Return the (x, y) coordinate for the center point of the cell that contains the specified text.  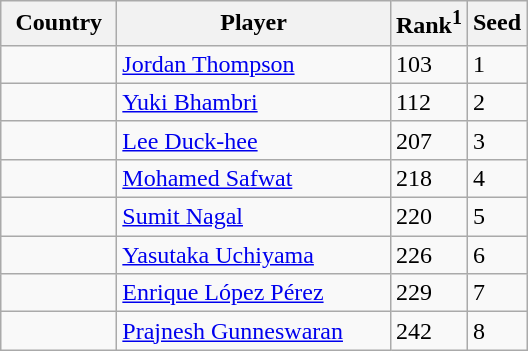
242 (428, 331)
112 (428, 102)
5 (496, 217)
4 (496, 178)
Jordan Thompson (254, 64)
226 (428, 255)
Yasutaka Uchiyama (254, 255)
1 (496, 64)
218 (428, 178)
Yuki Bhambri (254, 102)
Country (59, 24)
Mohamed Safwat (254, 178)
Prajnesh Gunneswaran (254, 331)
2 (496, 102)
220 (428, 217)
6 (496, 255)
Lee Duck-hee (254, 140)
Enrique López Pérez (254, 293)
103 (428, 64)
Rank1 (428, 24)
Seed (496, 24)
Player (254, 24)
3 (496, 140)
207 (428, 140)
Sumit Nagal (254, 217)
8 (496, 331)
229 (428, 293)
7 (496, 293)
